Identify which cell holds the provided text, then report its (X, Y) central coordinate. 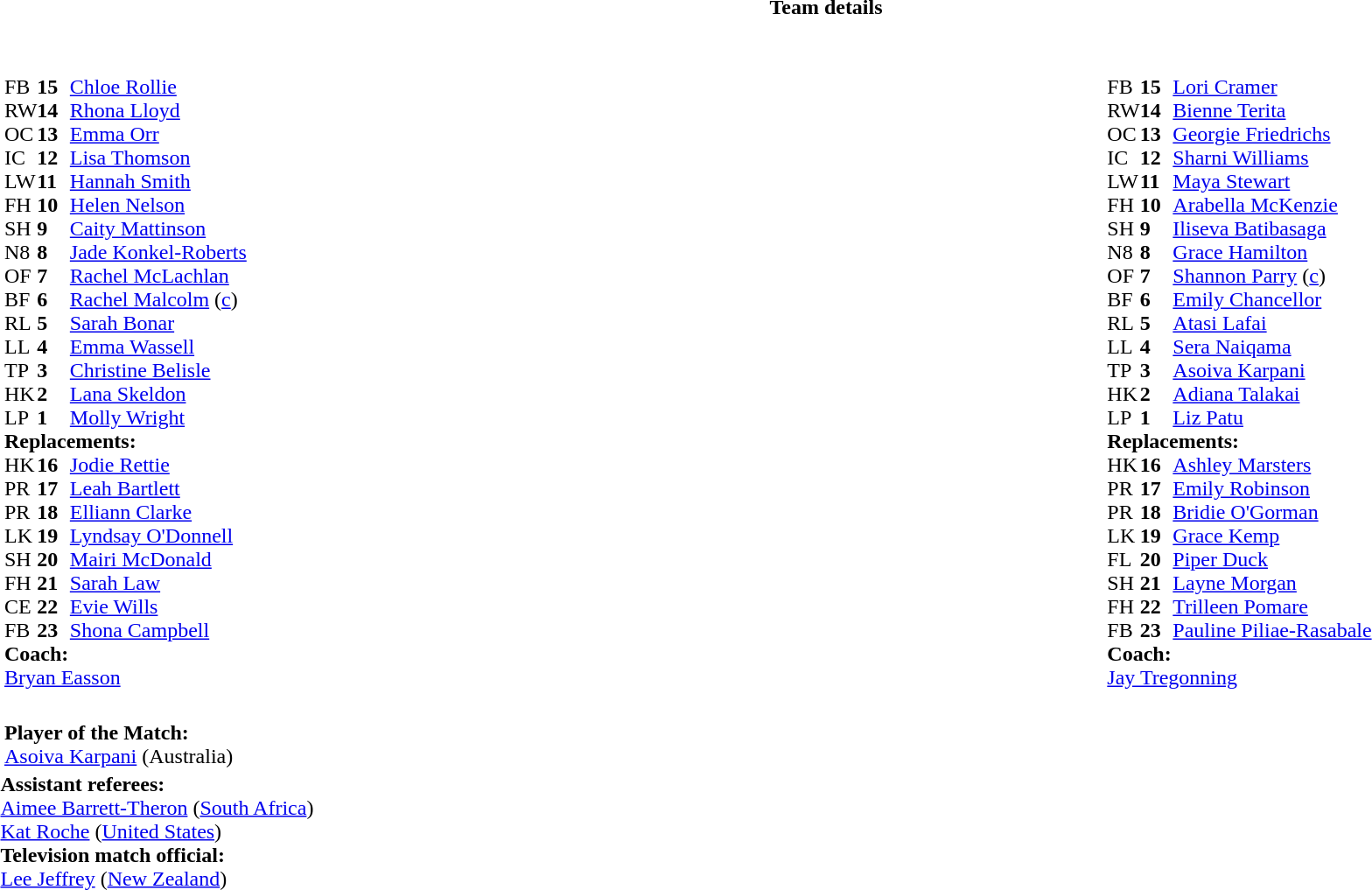
Bryan Easson (126, 677)
Sharni Williams (1272, 158)
Grace Kemp (1272, 536)
Lana Skeldon (158, 394)
Leah Bartlett (158, 488)
Elliann Clarke (158, 513)
Caity Mattinson (158, 229)
CE (21, 607)
Molly Wright (158, 418)
Bridie O'Gorman (1272, 513)
Rachel McLachlan (158, 277)
Piper Duck (1272, 560)
Helen Nelson (158, 205)
Lyndsay O'Donnell (158, 536)
Mairi McDonald (158, 560)
Iliseva Batibasaga (1272, 229)
Christine Belisle (158, 371)
Jade Konkel-Roberts (158, 252)
Jodie Rettie (158, 466)
Lisa Thomson (158, 158)
Maya Stewart (1272, 182)
Emily Chancellor (1272, 299)
Liz Patu (1272, 418)
Sera Naiqama (1272, 347)
Emma Orr (158, 135)
Rachel Malcolm (c) (158, 299)
Evie Wills (158, 607)
Ashley Marsters (1272, 466)
Sarah Bonar (158, 324)
Atasi Lafai (1272, 324)
Arabella McKenzie (1272, 205)
Bienne Terita (1272, 110)
Shannon Parry (c) (1272, 277)
Shona Campbell (158, 630)
Grace Hamilton (1272, 252)
Emma Wassell (158, 347)
Emily Robinson (1272, 488)
Sarah Law (158, 583)
Trilleen Pomare (1272, 607)
Jay Tregonning (1239, 677)
Georgie Friedrichs (1272, 135)
Layne Morgan (1272, 583)
Chloe Rollie (158, 88)
Lori Cramer (1272, 88)
Adiana Talakai (1272, 394)
FL (1123, 560)
Hannah Smith (158, 182)
Rhona Lloyd (158, 110)
Pauline Piliae-Rasabale (1272, 630)
Asoiva Karpani (1272, 371)
